From the cell containing the given text, extract its center point as [x, y] coordinate. 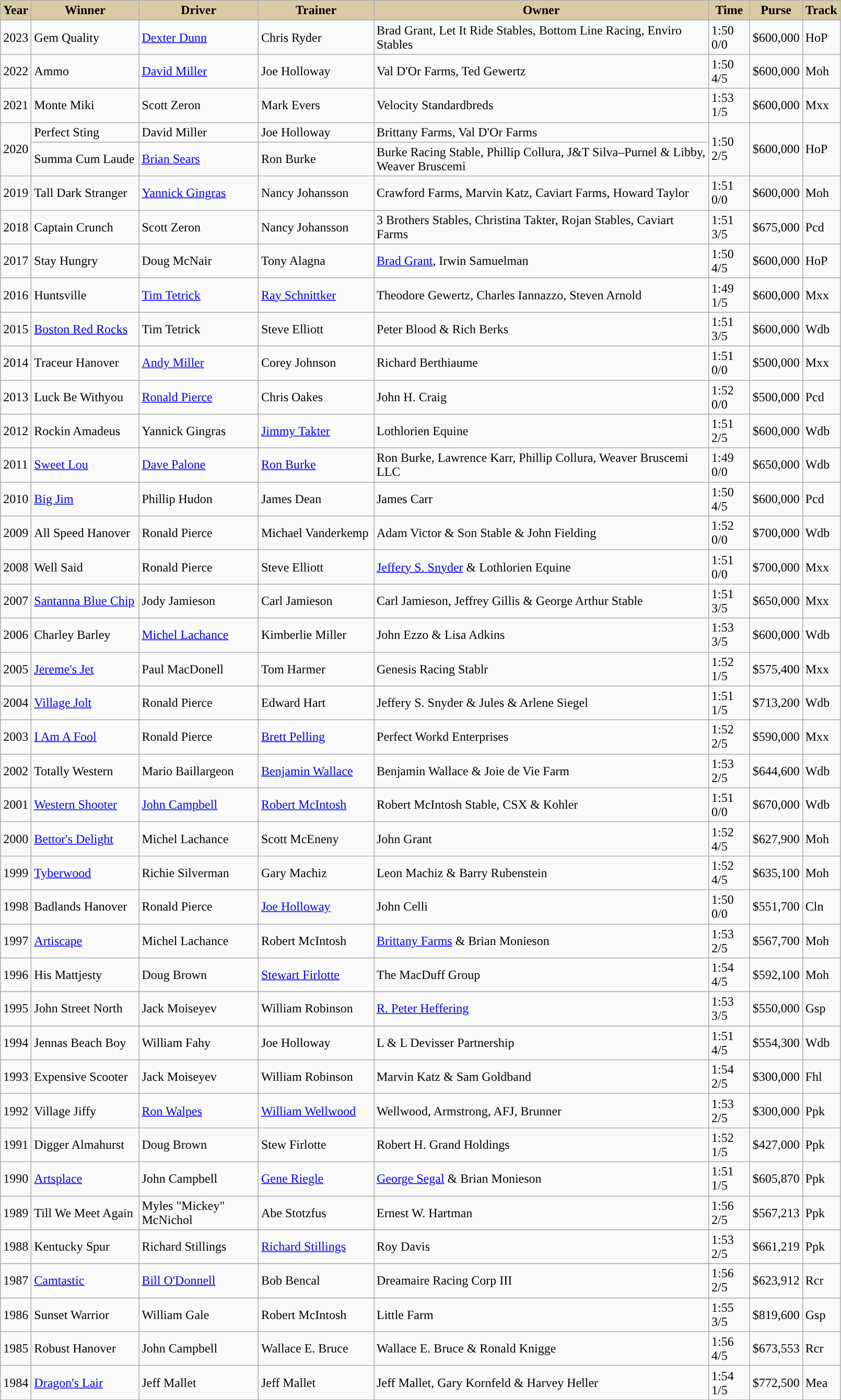
$635,100 [776, 872]
Brad Grant, Irwin Samuelman [541, 261]
Leon Machiz & Barry Rubenstein [541, 872]
Roy Davis [541, 1246]
Luck Be Withyou [85, 397]
Ernest W. Hartman [541, 1213]
Brittany Farms, Val D'Or Farms [541, 132]
Jody Jamieson [198, 601]
2005 [16, 669]
$551,700 [776, 907]
Peter Blood & Rich Berks [541, 329]
2004 [16, 703]
Chris Ryder [316, 38]
Camtastic [85, 1281]
2019 [16, 193]
Corey Johnson [316, 363]
Mario Baillargeon [198, 771]
Michael Vanderkemp [316, 533]
1984 [16, 1382]
Fhl [821, 1077]
Benjamin Wallace & Joie de Vie Farm [541, 771]
Marvin Katz & Sam Goldband [541, 1077]
Dave Palone [198, 465]
$673,553 [776, 1349]
Driver [198, 10]
1:50 2/5 [729, 149]
1:49 0/0 [729, 465]
1995 [16, 1009]
Gem Quality [85, 38]
Val D'Or Farms, Ted Gewertz [541, 71]
2014 [16, 363]
Mea [821, 1382]
Andy Miller [198, 363]
2012 [16, 431]
Edward Hart [316, 703]
1:49 1/5 [729, 295]
Kentucky Spur [85, 1246]
$590,000 [776, 737]
Till We Meet Again [85, 1213]
Village Jolt [85, 703]
$819,600 [776, 1314]
John Grant [541, 839]
Artiscape [85, 940]
2003 [16, 737]
Genesis Racing Stablr [541, 669]
Rockin Amadeus [85, 431]
Sunset Warrior [85, 1314]
George Segal & Brian Monieson [541, 1179]
Jeff Mallet, Gary Kornfeld & Harvey Heller [541, 1382]
Artsplace [85, 1179]
2022 [16, 71]
1:54 4/5 [729, 975]
Abe Stotzfus [316, 1213]
Expensive Scooter [85, 1077]
Big Jim [85, 499]
Winner [85, 10]
$627,900 [776, 839]
Tom Harmer [316, 669]
Robust Hanover [85, 1349]
2006 [16, 635]
John Ezzo & Lisa Adkins [541, 635]
1988 [16, 1246]
I Am A Fool [85, 737]
Crawford Farms, Marvin Katz, Caviart Farms, Howard Taylor [541, 193]
Dexter Dunn [198, 38]
$427,000 [776, 1145]
Ron Walpes [198, 1111]
2013 [16, 397]
2020 [16, 149]
1989 [16, 1213]
Richard Berthiaume [541, 363]
1993 [16, 1077]
$675,000 [776, 227]
2008 [16, 567]
Wallace E. Bruce [316, 1349]
Gary Machiz [316, 872]
Carl Jamieson [316, 601]
Cln [821, 907]
Charley Barley [85, 635]
$623,912 [776, 1281]
1986 [16, 1314]
Scott McEneny [316, 839]
William Gale [198, 1314]
Trainer [316, 10]
Stew Firlotte [316, 1145]
Chris Oakes [316, 397]
$567,213 [776, 1213]
$592,100 [776, 975]
1992 [16, 1111]
Robert H. Grand Holdings [541, 1145]
Tall Dark Stranger [85, 193]
Western Shooter [85, 804]
1985 [16, 1349]
$661,219 [776, 1246]
1:51 4/5 [729, 1043]
Jeffery S. Snyder & Lothlorien Equine [541, 567]
Santanna Blue Chip [85, 601]
Brad Grant, Let It Ride Stables, Bottom Line Racing, Enviro Stables [541, 38]
2002 [16, 771]
1987 [16, 1281]
2009 [16, 533]
2018 [16, 227]
1:56 4/5 [729, 1349]
Theodore Gewertz, Charles Iannazzo, Steven Arnold [541, 295]
Captain Crunch [85, 227]
1991 [16, 1145]
2023 [16, 38]
Sweet Lou [85, 465]
Digger Almahurst [85, 1145]
Dreamaire Racing Corp III [541, 1281]
Monte Miki [85, 106]
Ron Burke, Lawrence Karr, Phillip Collura, Weaver Bruscemi LLC [541, 465]
Bettor's Delight [85, 839]
1:54 1/5 [729, 1382]
Owner [541, 10]
Well Said [85, 567]
His Mattjesty [85, 975]
Velocity Standardbreds [541, 106]
Wellwood, Armstrong, AFJ, Brunner [541, 1111]
2021 [16, 106]
Badlands Hanover [85, 907]
Robert McIntosh Stable, CSX & Kohler [541, 804]
Perfect Sting [85, 132]
Stay Hungry [85, 261]
1990 [16, 1179]
Paul MacDonell [198, 669]
$644,600 [776, 771]
Doug McNair [198, 261]
William Fahy [198, 1043]
Myles "Mickey" McNichol [198, 1213]
Little Farm [541, 1314]
1:51 2/5 [729, 431]
1:54 2/5 [729, 1077]
$575,400 [776, 669]
1997 [16, 940]
Bob Bencal [316, 1281]
Mark Evers [316, 106]
1:53 1/5 [729, 106]
Wallace E. Bruce & Ronald Knigge [541, 1349]
John H. Craig [541, 397]
Jereme's Jet [85, 669]
3 Brothers Stables, Christina Takter, Rojan Stables, Caviart Farms [541, 227]
Brian Sears [198, 159]
Tyberwood [85, 872]
2007 [16, 601]
Jeffery S. Snyder & Jules & Arlene Siegel [541, 703]
Brittany Farms & Brian Monieson [541, 940]
Gene Riegle [316, 1179]
Village Jiffy [85, 1111]
2000 [16, 839]
Boston Red Rocks [85, 329]
$713,200 [776, 703]
Benjamin Wallace [316, 771]
Time [729, 10]
Burke Racing Stable, Phillip Collura, J&T Silva–Purnel & Libby, Weaver Bruscemi [541, 159]
Stewart Firlotte [316, 975]
Adam Victor & Son Stable & John Fielding [541, 533]
1996 [16, 975]
John Street North [85, 1009]
L & L Devisser Partnership [541, 1043]
Kimberlie Miller [316, 635]
$772,500 [776, 1382]
Brett Pelling [316, 737]
2016 [16, 295]
Totally Western [85, 771]
$670,000 [776, 804]
John Celli [541, 907]
Jimmy Takter [316, 431]
R. Peter Heffering [541, 1009]
Ammo [85, 71]
Dragon's Lair [85, 1382]
2011 [16, 465]
2015 [16, 329]
1999 [16, 872]
Ray Schnittker [316, 295]
Perfect Workd Enterprises [541, 737]
$567,700 [776, 940]
Richie Silverman [198, 872]
Lothlorien Equine [541, 431]
2010 [16, 499]
$605,870 [776, 1179]
1:52 2/5 [729, 737]
$554,300 [776, 1043]
2001 [16, 804]
Carl Jamieson, Jeffrey Gillis & George Arthur Stable [541, 601]
Phillip Hudon [198, 499]
Track [821, 10]
Summa Cum Laude [85, 159]
William Wellwood [316, 1111]
Purse [776, 10]
All Speed Hanover [85, 533]
Tony Alagna [316, 261]
James Carr [541, 499]
Huntsville [85, 295]
Year [16, 10]
2017 [16, 261]
1994 [16, 1043]
Bill O'Donnell [198, 1281]
The MacDuff Group [541, 975]
$550,000 [776, 1009]
1:55 3/5 [729, 1314]
1998 [16, 907]
James Dean [316, 499]
Jennas Beach Boy [85, 1043]
Traceur Hanover [85, 363]
